Output the [X, Y] coordinate of the center of the cell containing the given text.  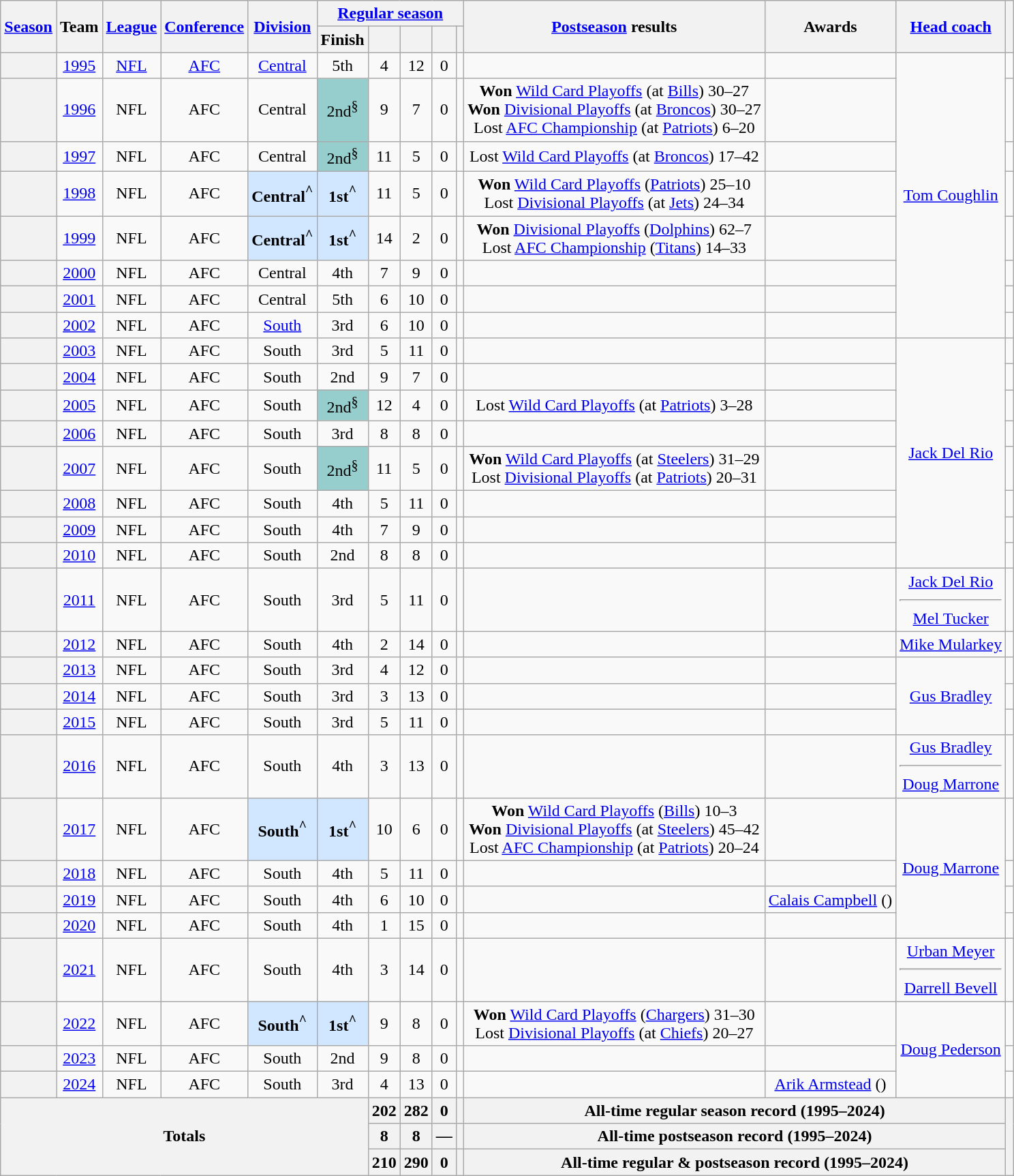
Jack Del Rio [951, 453]
Regular season [390, 14]
Won Wild Card Playoffs (Bills) 10–3Won Divisional Playoffs (at Steelers) 45–42Lost AFC Championship (at Patriots) 20–24 [614, 829]
2023 [79, 1059]
Lost Wild Card Playoffs (at Broncos) 17–42 [614, 157]
2008 [79, 504]
2009 [79, 530]
— [444, 1136]
2003 [79, 351]
Totals [184, 1136]
15 [416, 925]
2014 [79, 696]
2012 [79, 644]
Awards [830, 27]
210 [384, 1162]
2022 [79, 1024]
2006 [79, 434]
Finish [342, 40]
2004 [79, 377]
Team [79, 27]
Postseason results [614, 27]
202 [384, 1111]
All-time regular season record (1995–2024) [735, 1111]
290 [416, 1162]
Jack Del Rio Mel Tucker [951, 600]
Urban Meyer Darrell Bevell [951, 969]
Won Wild Card Playoffs (at Steelers) 31–29 Lost Divisional Playoffs (at Patriots) 20–31 [614, 469]
1 [384, 925]
2018 [79, 873]
Doug Pederson [951, 1050]
1995 [79, 65]
2007 [79, 469]
282 [416, 1111]
1999 [79, 239]
2013 [79, 670]
League [132, 27]
2011 [79, 600]
1998 [79, 194]
Won Wild Card Playoffs (Chargers) 31–30Lost Divisional Playoffs (at Chiefs) 20–27 [614, 1024]
2005 [79, 405]
2016 [79, 766]
Won Wild Card Playoffs (at Bills) 30–27Won Divisional Playoffs (at Broncos) 30–27Lost AFC Championship (at Patriots) 6–20 [614, 110]
2015 [79, 722]
2019 [79, 899]
2021 [79, 969]
1997 [79, 157]
Division [282, 27]
2010 [79, 556]
1996 [79, 110]
2017 [79, 829]
Gus Bradley [951, 696]
Mike Mularkey [951, 644]
Season [29, 27]
2024 [79, 1085]
Arik Armstead () [830, 1085]
2000 [79, 273]
Doug Marrone [951, 868]
Won Divisional Playoffs (Dolphins) 62–7Lost AFC Championship (Titans) 14–33 [614, 239]
All-time regular & postseason record (1995–2024) [735, 1162]
Gus Bradley Doug Marrone [951, 766]
Head coach [951, 27]
Conference [204, 27]
Lost Wild Card Playoffs (at Patriots) 3–28 [614, 405]
2020 [79, 925]
Calais Campbell () [830, 899]
Tom Coughlin [951, 195]
Won Wild Card Playoffs (Patriots) 25–10Lost Divisional Playoffs (at Jets) 24–34 [614, 194]
2001 [79, 299]
2002 [79, 325]
All-time postseason record (1995–2024) [735, 1136]
